Return (x, y) of the center of cell containing provided text 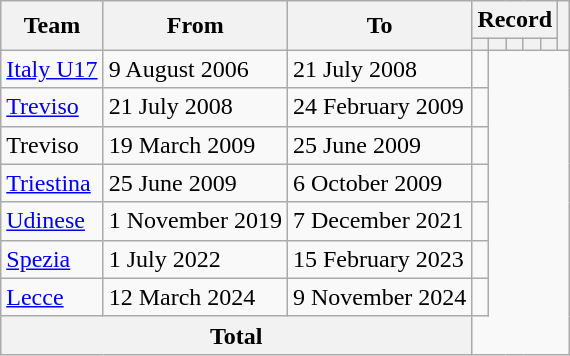
9 November 2024 (379, 297)
1 November 2019 (195, 221)
From (195, 26)
1 July 2022 (195, 259)
Lecce (52, 297)
Spezia (52, 259)
9 August 2006 (195, 69)
Italy U17 (52, 69)
12 March 2024 (195, 297)
Record (515, 20)
Total (236, 335)
19 March 2009 (195, 145)
24 February 2009 (379, 107)
7 December 2021 (379, 221)
Udinese (52, 221)
To (379, 26)
6 October 2009 (379, 183)
15 February 2023 (379, 259)
Triestina (52, 183)
Team (52, 26)
